Scan for the cell matching the given text and deliver its (x, y) coordinate at center. 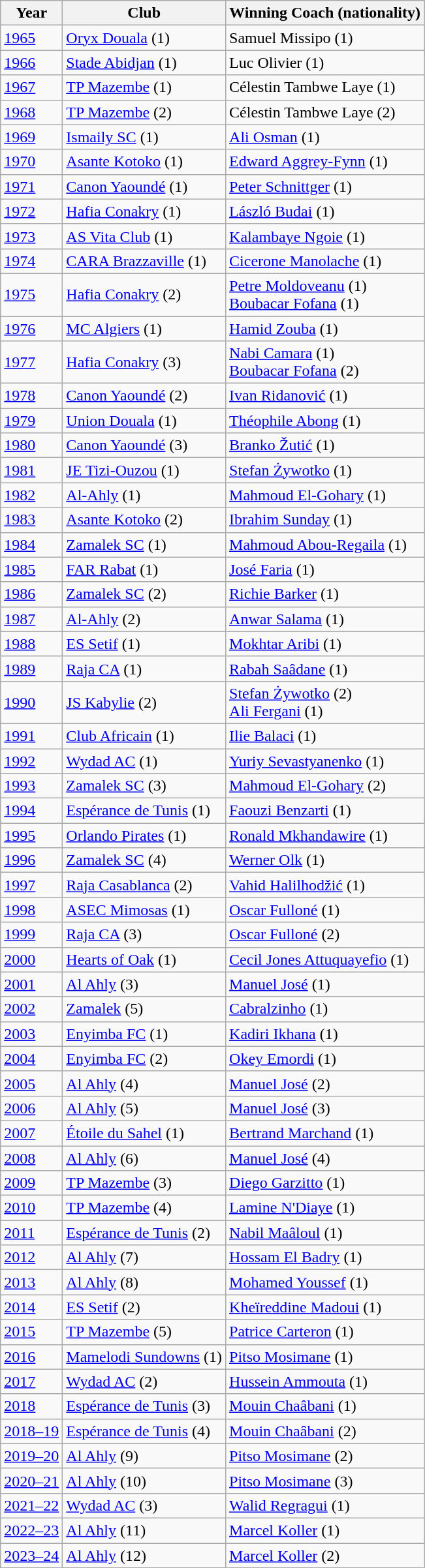
Al Ahly (12) (144, 1556)
JE Tizi-Ouzou (1) (144, 470)
Pitso Mosimane (1) (325, 1357)
Raja CA (1) (144, 669)
Richie Barker (1) (325, 594)
Canon Yaoundé (2) (144, 396)
1969 (31, 137)
Mouin Chaâbani (2) (325, 1431)
Yuriy Sevastyanenko (1) (325, 761)
2006 (31, 1108)
Al-Ahly (1) (144, 495)
1985 (31, 569)
Wydad AC (3) (144, 1505)
2017 (31, 1381)
Manuel José (4) (325, 1158)
1967 (31, 87)
2009 (31, 1183)
Étoile du Sahel (1) (144, 1133)
Cabralzinho (1) (325, 1009)
Al Ahly (11) (144, 1530)
2016 (31, 1357)
Al Ahly (9) (144, 1456)
Ronald Mkhandawire (1) (325, 836)
1996 (31, 860)
Raja CA (3) (144, 935)
ES Setif (1) (144, 644)
1984 (31, 545)
2014 (31, 1307)
2020–21 (31, 1481)
TP Mazembe (4) (144, 1208)
1976 (31, 328)
Cicerone Manolache (1) (325, 261)
Asante Kotoko (1) (144, 162)
Mahmoud Abou-Regaila (1) (325, 545)
Stefan Żywotko (2) Ali Fergani (1) (325, 702)
2004 (31, 1059)
Mahmoud El-Gohary (1) (325, 495)
1982 (31, 495)
TP Mazembe (2) (144, 112)
1978 (31, 396)
Al Ahly (8) (144, 1282)
2013 (31, 1282)
Pitso Mosimane (3) (325, 1481)
1971 (31, 187)
2010 (31, 1208)
Al Ahly (3) (144, 984)
Manuel José (3) (325, 1108)
Canon Yaoundé (1) (144, 187)
1974 (31, 261)
Marcel Koller (1) (325, 1530)
Nabil Maâloul (1) (325, 1233)
Zamalek (5) (144, 1009)
Club Africain (1) (144, 736)
Al Ahly (6) (144, 1158)
Winning Coach (nationality) (325, 13)
Enyimba FC (1) (144, 1034)
Diego Garzitto (1) (325, 1183)
Mokhtar Aribi (1) (325, 644)
Al Ahly (10) (144, 1481)
2021–22 (31, 1505)
1995 (31, 836)
Cecil Jones Attuquayefio (1) (325, 959)
Espérance de Tunis (4) (144, 1431)
Hafia Conakry (3) (144, 363)
Ilie Balaci (1) (325, 736)
Nabi Camara (1) Boubacar Fofana (2) (325, 363)
1987 (31, 619)
AS Vita Club (1) (144, 236)
2005 (31, 1083)
Werner Olk (1) (325, 860)
Célestin Tambwe Laye (1) (325, 87)
Ismaily SC (1) (144, 137)
Anwar Salama (1) (325, 619)
MC Algiers (1) (144, 328)
Kalambaye Ngoie (1) (325, 236)
CARA Brazzaville (1) (144, 261)
1983 (31, 520)
Samuel Missipo (1) (325, 38)
Ivan Ridanović (1) (325, 396)
1975 (31, 295)
Raja Casablanca (2) (144, 885)
Vahid Halilhodžić (1) (325, 885)
ES Setif (2) (144, 1307)
Luc Olivier (1) (325, 63)
1997 (31, 885)
Union Douala (1) (144, 421)
Rabah Saâdane (1) (325, 669)
Oscar Fulloné (1) (325, 910)
Wydad AC (1) (144, 761)
2001 (31, 984)
Zamalek SC (4) (144, 860)
1979 (31, 421)
2002 (31, 1009)
Hussein Ammouta (1) (325, 1381)
2018 (31, 1406)
Hearts of Oak (1) (144, 959)
2000 (31, 959)
Al Ahly (4) (144, 1083)
Edward Aggrey-Fynn (1) (325, 162)
1966 (31, 63)
TP Mazembe (3) (144, 1183)
2022–23 (31, 1530)
Oryx Douala (1) (144, 38)
1965 (31, 38)
1990 (31, 702)
Célestin Tambwe Laye (2) (325, 112)
2007 (31, 1133)
Mahmoud El-Gohary (2) (325, 786)
Hafia Conakry (2) (144, 295)
Zamalek SC (3) (144, 786)
Ibrahim Sunday (1) (325, 520)
TP Mazembe (1) (144, 87)
Ali Osman (1) (325, 137)
1986 (31, 594)
Hafia Conakry (1) (144, 211)
ASEC Mimosas (1) (144, 910)
1970 (31, 162)
2019–20 (31, 1456)
Lamine N'Diaye (1) (325, 1208)
TP Mazembe (5) (144, 1332)
1999 (31, 935)
Mohamed Youssef (1) (325, 1282)
Al Ahly (5) (144, 1108)
Petre Moldoveanu (1) Boubacar Fofana (1) (325, 295)
Asante Kotoko (2) (144, 520)
Hossam El Badry (1) (325, 1258)
Al Ahly (7) (144, 1258)
1994 (31, 811)
Mouin Chaâbani (1) (325, 1406)
1973 (31, 236)
JS Kabylie (2) (144, 702)
Kadiri Ikhana (1) (325, 1034)
2008 (31, 1158)
Stade Abidjan (1) (144, 63)
1998 (31, 910)
Hamid Zouba (1) (325, 328)
Faouzi Benzarti (1) (325, 811)
Zamalek SC (1) (144, 545)
Espérance de Tunis (2) (144, 1233)
1981 (31, 470)
1968 (31, 112)
Oscar Fulloné (2) (325, 935)
Bertrand Marchand (1) (325, 1133)
Peter Schnittger (1) (325, 187)
1991 (31, 736)
Manuel José (2) (325, 1083)
1992 (31, 761)
Kheïreddine Madoui (1) (325, 1307)
2023–24 (31, 1556)
Manuel José (1) (325, 984)
1977 (31, 363)
2015 (31, 1332)
Enyimba FC (2) (144, 1059)
2011 (31, 1233)
1993 (31, 786)
1988 (31, 644)
Year (31, 13)
Branko Žutić (1) (325, 445)
José Faria (1) (325, 569)
2012 (31, 1258)
Mamelodi Sundowns (1) (144, 1357)
Orlando Pirates (1) (144, 836)
Okey Emordi (1) (325, 1059)
László Budai (1) (325, 211)
Al-Ahly (2) (144, 619)
1980 (31, 445)
2003 (31, 1034)
Wydad AC (2) (144, 1381)
Stefan Żywotko (1) (325, 470)
Théophile Abong (1) (325, 421)
FAR Rabat (1) (144, 569)
Walid Regragui (1) (325, 1505)
Pitso Mosimane (2) (325, 1456)
Espérance de Tunis (3) (144, 1406)
1972 (31, 211)
2018–19 (31, 1431)
1989 (31, 669)
Espérance de Tunis (1) (144, 811)
Patrice Carteron (1) (325, 1332)
Club (144, 13)
Canon Yaoundé (3) (144, 445)
Marcel Koller (2) (325, 1556)
Zamalek SC (2) (144, 594)
